Scan for the cell matching the given text and deliver its (x, y) coordinate at center. 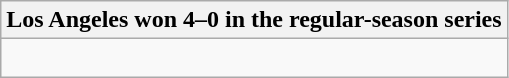
Los Angeles won 4–0 in the regular-season series (254, 20)
